Find where the given text appears and provide that cell's center as (X, Y) coordinate. 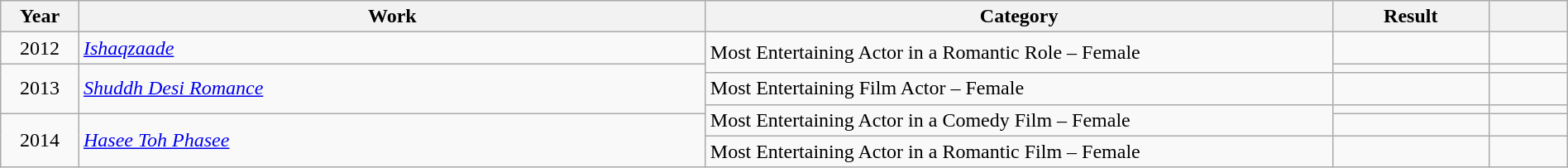
Work (392, 17)
2014 (40, 141)
Shuddh Desi Romance (392, 89)
Category (1019, 17)
Most Entertaining Actor in a Romantic Role – Female (1019, 53)
Ishaqzaade (392, 48)
Hasee Toh Phasee (392, 141)
Result (1411, 17)
Most Entertaining Film Actor – Female (1019, 89)
Year (40, 17)
Most Entertaining Actor in a Comedy Film – Female (1019, 120)
Most Entertaining Actor in a Romantic Film – Female (1019, 151)
2012 (40, 48)
2013 (40, 89)
